Find where the given text appears and provide that cell's center as (x, y) coordinate. 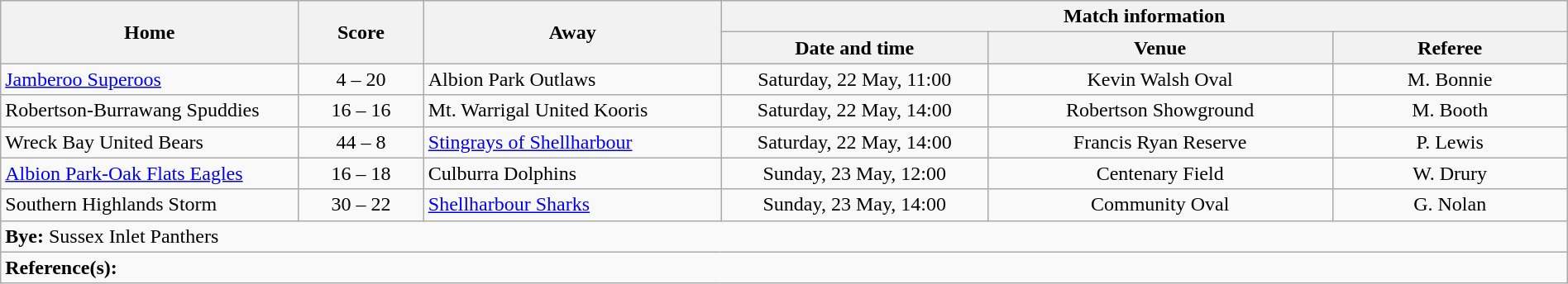
Mt. Warrigal United Kooris (572, 111)
Robertson-Burrawang Spuddies (150, 111)
Away (572, 32)
Reference(s): (784, 267)
44 – 8 (361, 142)
Kevin Walsh Oval (1159, 79)
16 – 18 (361, 173)
Wreck Bay United Bears (150, 142)
Sunday, 23 May, 14:00 (854, 205)
W. Drury (1450, 173)
Albion Park Outlaws (572, 79)
Robertson Showground (1159, 111)
Shellharbour Sharks (572, 205)
Albion Park-Oak Flats Eagles (150, 173)
Stingrays of Shellharbour (572, 142)
Bye: Sussex Inlet Panthers (784, 236)
Sunday, 23 May, 12:00 (854, 173)
30 – 22 (361, 205)
M. Bonnie (1450, 79)
Saturday, 22 May, 11:00 (854, 79)
Home (150, 32)
Culburra Dolphins (572, 173)
Southern Highlands Storm (150, 205)
P. Lewis (1450, 142)
4 – 20 (361, 79)
Match information (1145, 17)
Francis Ryan Reserve (1159, 142)
Community Oval (1159, 205)
Venue (1159, 48)
Score (361, 32)
Referee (1450, 48)
Centenary Field (1159, 173)
Date and time (854, 48)
G. Nolan (1450, 205)
M. Booth (1450, 111)
16 – 16 (361, 111)
Jamberoo Superoos (150, 79)
